Determine the [X, Y] coordinate at the center of the cell enclosing the given text.  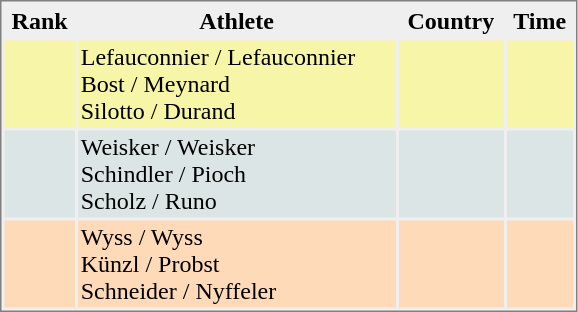
Athlete [237, 20]
Wyss / WyssKünzl / ProbstSchneider / Nyffeler [237, 264]
Rank [39, 20]
Weisker / WeiskerSchindler / PiochScholz / Runo [237, 174]
Time [540, 20]
Country [450, 20]
Lefauconnier / Lefauconnier Bost / Meynard Silotto / Durand [237, 84]
